Pinpoint the cell where the given text exists, returning its [x, y] midpoint coordinate. 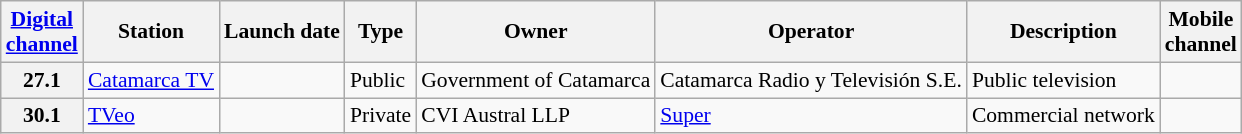
Station [151, 32]
Super [811, 116]
Digitalchannel [42, 32]
Catamarca Radio y Televisión S.E. [811, 80]
Public television [1064, 80]
Type [380, 32]
Mobilechannel [1201, 32]
Launch date [282, 32]
Operator [811, 32]
TVeo [151, 116]
30.1 [42, 116]
Government of Catamarca [536, 80]
Catamarca TV [151, 80]
Owner [536, 32]
Public [380, 80]
Commercial network [1064, 116]
Description [1064, 32]
27.1 [42, 80]
Private [380, 116]
CVI Austral LLP [536, 116]
